Capture the cell that displays the provided text and extract its (x, y) central coordinate. 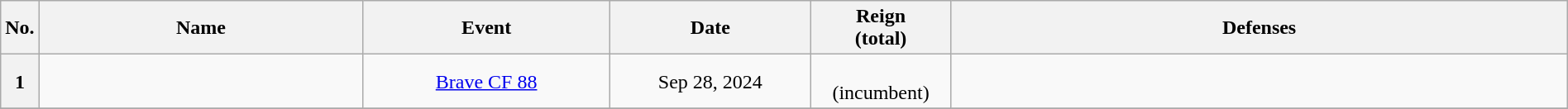
Reign(total) (881, 28)
Event (486, 28)
Name (201, 28)
(incumbent) (881, 81)
Sep 28, 2024 (710, 81)
Brave CF 88 (486, 81)
Date (710, 28)
1 (20, 81)
No. (20, 28)
Defenses (1259, 28)
